From the cell containing the given text, extract its center point as (X, Y) coordinate. 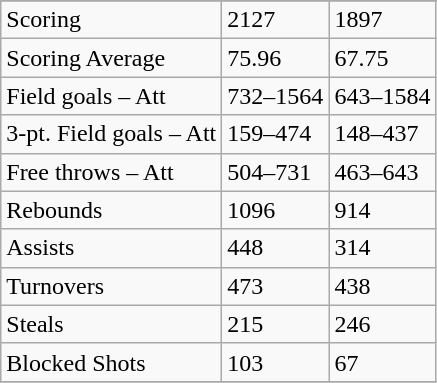
Free throws – Att (112, 172)
732–1564 (276, 96)
314 (382, 248)
Blocked Shots (112, 362)
Steals (112, 324)
438 (382, 286)
246 (382, 324)
Rebounds (112, 210)
1897 (382, 20)
148–437 (382, 134)
643–1584 (382, 96)
Scoring (112, 20)
103 (276, 362)
67 (382, 362)
448 (276, 248)
215 (276, 324)
Field goals – Att (112, 96)
504–731 (276, 172)
67.75 (382, 58)
3-pt. Field goals – Att (112, 134)
Scoring Average (112, 58)
Assists (112, 248)
75.96 (276, 58)
2127 (276, 20)
1096 (276, 210)
159–474 (276, 134)
463–643 (382, 172)
473 (276, 286)
Turnovers (112, 286)
914 (382, 210)
